Detect which cell encompasses the target text, then output its (X, Y) center coordinate. 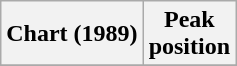
Chart (1989) (72, 34)
Peakposition (189, 34)
